Pinpoint the cell where the given text exists, returning its (x, y) midpoint coordinate. 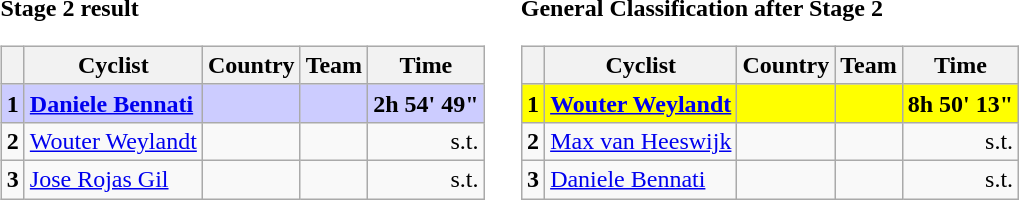
Max van Heeswijk (641, 141)
8h 50' 13" (960, 103)
2h 54' 49" (426, 103)
Jose Rojas Gil (113, 179)
